Find where the given text appears and provide that cell's center as [x, y] coordinate. 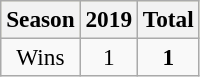
Total [168, 19]
2019 [108, 19]
Season [40, 19]
Wins [40, 57]
